Determine the [x, y] coordinate at the center of the cell enclosing the given text.  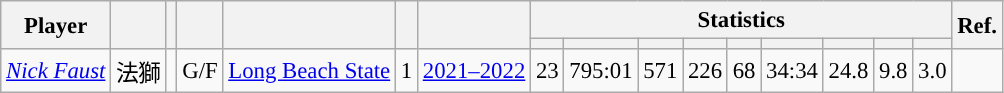
Ref. [977, 25]
G/F [200, 71]
23 [548, 71]
24.8 [848, 71]
2021–2022 [474, 71]
795:01 [601, 71]
Statistics [742, 20]
Player [56, 25]
Nick Faust [56, 71]
3.0 [932, 71]
1 [406, 71]
法獅 [139, 71]
Long Beach State [310, 71]
226 [706, 71]
571 [660, 71]
9.8 [894, 71]
68 [744, 71]
34:34 [792, 71]
